From the cell containing the given text, extract its center point as (X, Y) coordinate. 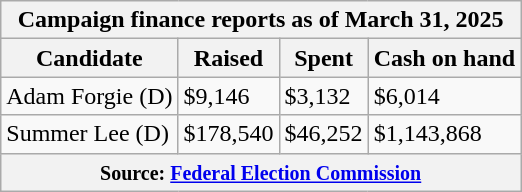
Raised (228, 58)
Adam Forgie (D) (90, 96)
$9,146 (228, 96)
Campaign finance reports as of March 31, 2025 (261, 20)
$46,252 (324, 134)
Cash on hand (444, 58)
$178,540 (228, 134)
Candidate (90, 58)
$6,014 (444, 96)
Spent (324, 58)
Summer Lee (D) (90, 134)
$1,143,868 (444, 134)
Source: Federal Election Commission (261, 172)
$3,132 (324, 96)
